From the cell containing the given text, extract its center point as (X, Y) coordinate. 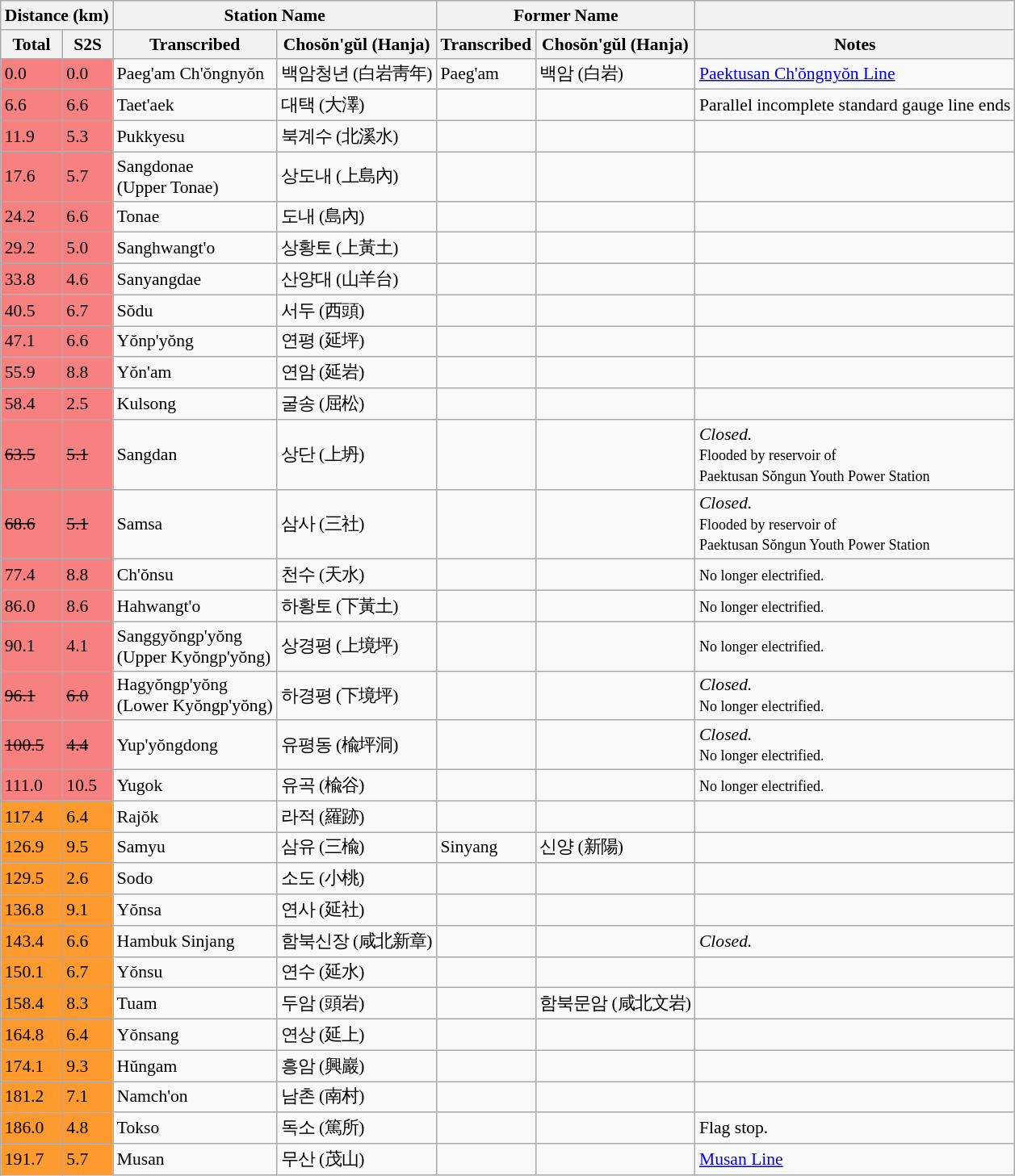
유평동 (楡坪洞) (357, 746)
Yŏnsa (195, 910)
삼사 (三社) (357, 525)
Sanggyŏngp'yŏng(Upper Kyŏngp'yŏng) (195, 646)
신양 (新陽) (615, 847)
연상 (延上) (357, 1035)
Sangdan (195, 455)
96.1 (32, 696)
90.1 (32, 646)
Hahwangt'o (195, 607)
Station Name (275, 15)
136.8 (32, 910)
191.7 (32, 1159)
굴송 (屈松) (357, 404)
Kulsong (195, 404)
대택 (大澤) (357, 105)
Sinyang (486, 847)
143.4 (32, 941)
4.8 (87, 1128)
Yŏnp'yŏng (195, 342)
북계수 (北溪水) (357, 137)
Flag stop. (855, 1128)
상황토 (上黃土) (357, 249)
181.2 (32, 1098)
Paektusan Ch'ŏngnyŏn Line (855, 74)
47.1 (32, 342)
8.6 (87, 607)
150.1 (32, 972)
Distance (km) (57, 15)
Yŏnsu (195, 972)
상도내 (上島內) (357, 176)
두암 (頭岩) (357, 1004)
9.5 (87, 847)
산양대 (山羊台) (357, 279)
남촌 (南村) (357, 1098)
도내 (島內) (357, 216)
Paeg'am (486, 74)
Namch'on (195, 1098)
연수 (延水) (357, 972)
6.0 (87, 696)
Hagyŏngp'yŏng(Lower Kyŏngp'yŏng) (195, 696)
117.4 (32, 817)
Ch'ŏnsu (195, 575)
함북신장 (咸北新章) (357, 941)
하경평 (下境坪) (357, 696)
S2S (87, 44)
상경평 (上境坪) (357, 646)
Hambuk Sinjang (195, 941)
Musan (195, 1159)
4.4 (87, 746)
Yŏn'am (195, 373)
100.5 (32, 746)
유곡 (楡谷) (357, 786)
129.5 (32, 880)
Notes (855, 44)
독소 (篤所) (357, 1128)
Hŭngam (195, 1065)
11.9 (32, 137)
2.6 (87, 880)
4.1 (87, 646)
4.6 (87, 279)
Sŏdu (195, 310)
111.0 (32, 786)
백암 (白岩) (615, 74)
Samyu (195, 847)
9.1 (87, 910)
77.4 (32, 575)
Sanyangdae (195, 279)
Sodo (195, 880)
서두 (西頭) (357, 310)
68.6 (32, 525)
삼유 (三楡) (357, 847)
186.0 (32, 1128)
Closed. (855, 941)
Sanghwangt'o (195, 249)
Tokso (195, 1128)
5.3 (87, 137)
Samsa (195, 525)
174.1 (32, 1065)
Parallel incomplete standard gauge line ends (855, 105)
연암 (延岩) (357, 373)
무산 (茂山) (357, 1159)
함북문암 (咸北文岩) (615, 1004)
천수 (天水) (357, 575)
2.5 (87, 404)
연사 (延社) (357, 910)
5.0 (87, 249)
Musan Line (855, 1159)
17.6 (32, 176)
8.3 (87, 1004)
158.4 (32, 1004)
63.5 (32, 455)
58.4 (32, 404)
연평 (延坪) (357, 342)
33.8 (32, 279)
Yŏnsang (195, 1035)
Tuam (195, 1004)
Pukkyesu (195, 137)
55.9 (32, 373)
10.5 (87, 786)
Paeg'am Ch'ŏngnyŏn (195, 74)
7.1 (87, 1098)
164.8 (32, 1035)
Taet'aek (195, 105)
Sangdonae(Upper Tonae) (195, 176)
24.2 (32, 216)
40.5 (32, 310)
Yup'yŏngdong (195, 746)
소도 (小桃) (357, 880)
Tonae (195, 216)
9.3 (87, 1065)
상단 (上坍) (357, 455)
흥암 (興巖) (357, 1065)
하황토 (下黃土) (357, 607)
Total (32, 44)
Yugok (195, 786)
Rajŏk (195, 817)
126.9 (32, 847)
86.0 (32, 607)
백암청년 (白岩靑年) (357, 74)
29.2 (32, 249)
Former Name (566, 15)
라적 (羅跡) (357, 817)
